From the cell containing the given text, extract its center point as (X, Y) coordinate. 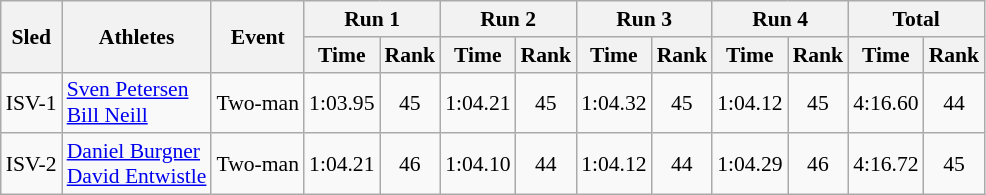
ISV-2 (32, 164)
ISV-1 (32, 102)
Sled (32, 36)
Daniel BurgnerDavid Entwistle (137, 164)
4:16.60 (886, 102)
1:04.29 (750, 164)
1:03.95 (342, 102)
1:04.32 (614, 102)
Event (258, 36)
4:16.72 (886, 164)
Total (916, 19)
1:04.10 (478, 164)
Run 3 (644, 19)
Athletes (137, 36)
Run 2 (508, 19)
Sven PetersenBill Neill (137, 102)
Run 1 (372, 19)
Run 4 (780, 19)
